Return (X, Y) of the center of cell containing provided text 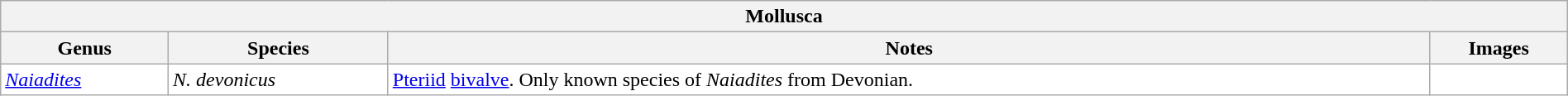
N. devonicus (279, 79)
Genus (84, 48)
Pteriid bivalve. Only known species of Naiadites from Devonian. (909, 79)
Species (279, 48)
Notes (909, 48)
Mollusca (784, 17)
Naiadites (84, 79)
Images (1499, 48)
